Locate the cell with the specified text and output its (X, Y) center coordinate. 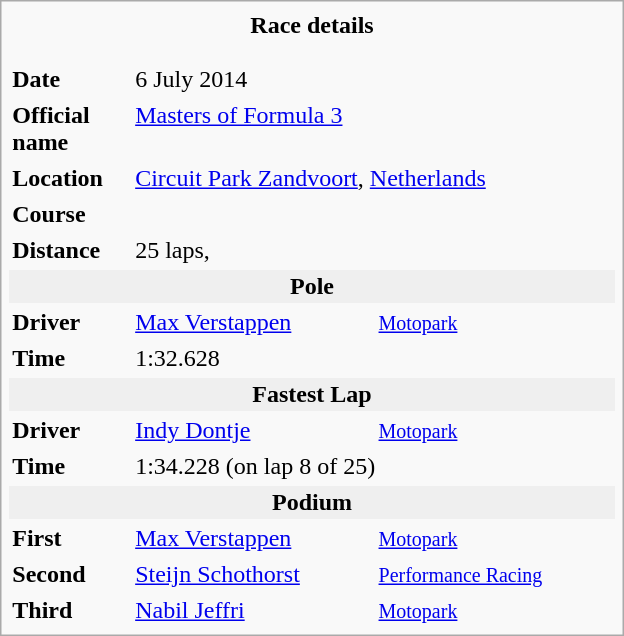
Steijn Schothorst (252, 574)
Indy Dontje (252, 430)
Circuit Park Zandvoort, Netherlands (374, 178)
Masters of Formula 3 (374, 129)
Date (69, 80)
1:32.628 (374, 358)
First (69, 538)
Third (69, 610)
1:34.228 (on lap 8 of 25) (374, 466)
Course (69, 214)
Race details (312, 26)
6 July 2014 (252, 80)
Podium (312, 502)
25 laps, (374, 250)
Distance (69, 250)
Official name (69, 129)
Fastest Lap (312, 394)
Location (69, 178)
Second (69, 574)
Pole (312, 286)
Nabil Jeffri (252, 610)
Performance Racing (496, 574)
